For the text-containing cell, return its midpoint in [X, Y] coordinate format. 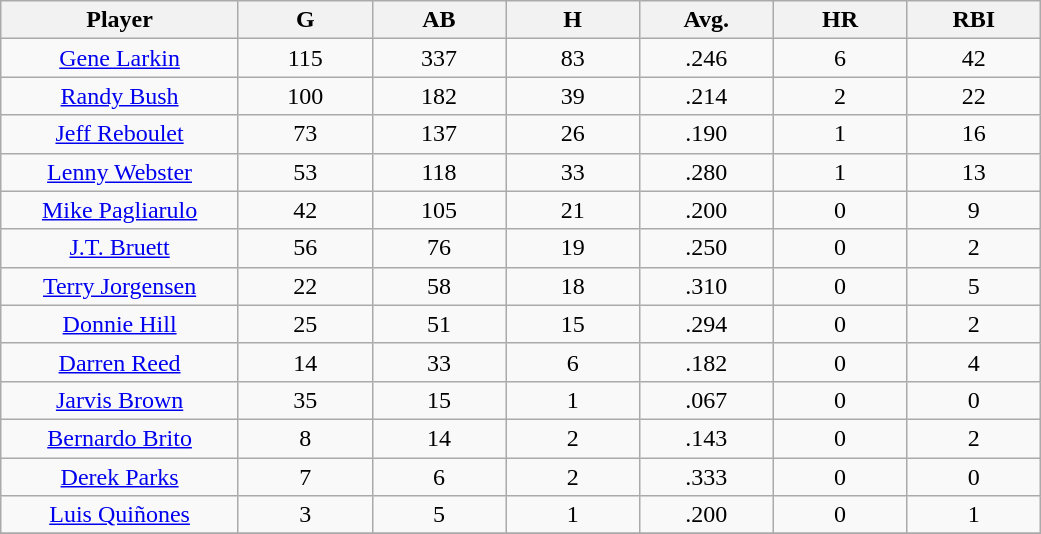
105 [439, 210]
9 [974, 210]
.280 [706, 172]
Derek Parks [120, 477]
337 [439, 58]
76 [439, 248]
39 [573, 96]
100 [305, 96]
182 [439, 96]
J.T. Bruett [120, 248]
.182 [706, 362]
.214 [706, 96]
83 [573, 58]
HR [840, 20]
H [573, 20]
RBI [974, 20]
56 [305, 248]
7 [305, 477]
Terry Jorgensen [120, 286]
.294 [706, 324]
Mike Pagliarulo [120, 210]
51 [439, 324]
25 [305, 324]
16 [974, 134]
18 [573, 286]
Jeff Reboulet [120, 134]
115 [305, 58]
Jarvis Brown [120, 400]
.143 [706, 438]
Lenny Webster [120, 172]
137 [439, 134]
Player [120, 20]
.246 [706, 58]
.190 [706, 134]
Avg. [706, 20]
3 [305, 515]
19 [573, 248]
Gene Larkin [120, 58]
Luis Quiñones [120, 515]
Darren Reed [120, 362]
Randy Bush [120, 96]
G [305, 20]
13 [974, 172]
53 [305, 172]
Bernardo Brito [120, 438]
118 [439, 172]
Donnie Hill [120, 324]
.333 [706, 477]
8 [305, 438]
26 [573, 134]
AB [439, 20]
.250 [706, 248]
58 [439, 286]
4 [974, 362]
73 [305, 134]
35 [305, 400]
.310 [706, 286]
.067 [706, 400]
21 [573, 210]
